Scan for the cell matching the given text and deliver its (X, Y) coordinate at center. 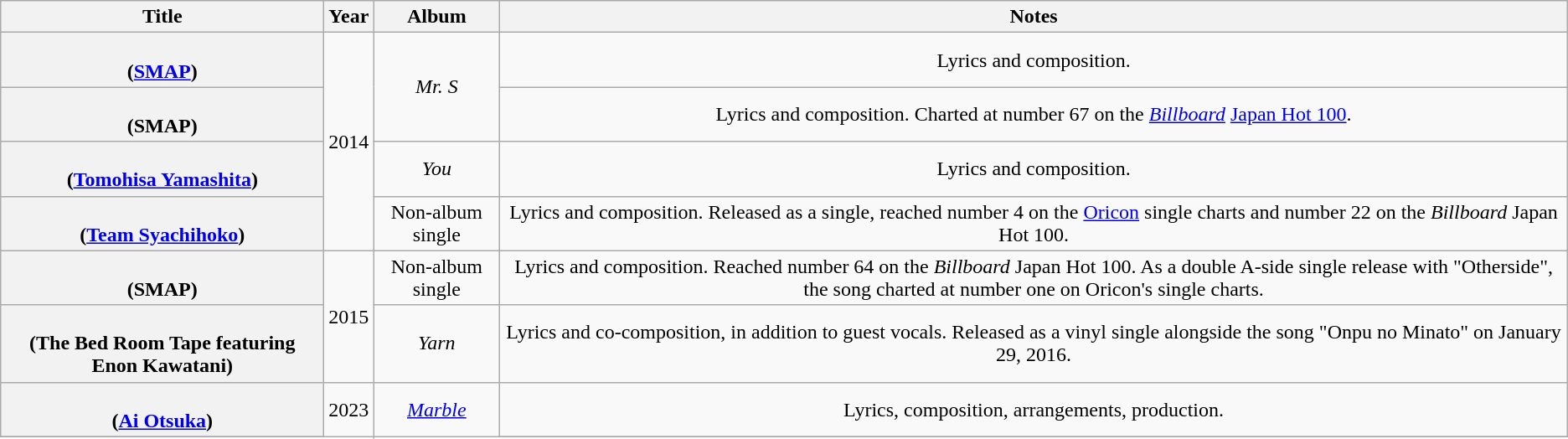
(Team Syachihoko) (162, 223)
You (437, 169)
Lyrics and composition. Released as a single, reached number 4 on the Oricon single charts and number 22 on the Billboard Japan Hot 100. (1034, 223)
Year (348, 17)
(Tomohisa Yamashita) (162, 169)
2023 (348, 409)
Marble (437, 409)
Mr. S (437, 87)
Lyrics, composition, arrangements, production. (1034, 409)
Notes (1034, 17)
Yarn (437, 343)
(The Bed Room Tape featuring Enon Kawatani) (162, 343)
(Ai Otsuka) (162, 409)
2014 (348, 142)
Lyrics and composition. Charted at number 67 on the Billboard Japan Hot 100. (1034, 114)
2015 (348, 317)
Title (162, 17)
Album (437, 17)
Lyrics and co-composition, in addition to guest vocals. Released as a vinyl single alongside the song "Onpu no Minato" on January 29, 2016. (1034, 343)
